Return the [X, Y] coordinate for the center point of the cell that contains the specified text.  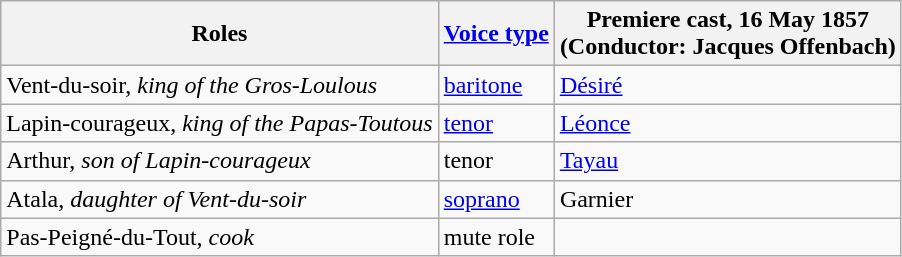
Pas-Peigné-du-Tout, cook [220, 237]
Vent-du-soir, king of the Gros-Loulous [220, 85]
Lapin-courageux, king of the Papas-Toutous [220, 123]
Roles [220, 34]
Léonce [728, 123]
Voice type [496, 34]
soprano [496, 199]
baritone [496, 85]
Premiere cast, 16 May 1857(Conductor: Jacques Offenbach) [728, 34]
Garnier [728, 199]
Arthur, son of Lapin-courageux [220, 161]
Désiré [728, 85]
Tayau [728, 161]
mute role [496, 237]
Atala, daughter of Vent-du-soir [220, 199]
